Pinpoint the cell where the given text exists, returning its (X, Y) midpoint coordinate. 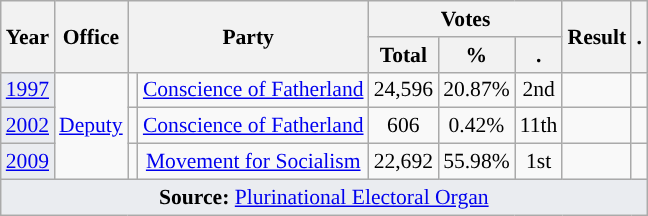
55.98% (476, 162)
20.87% (476, 90)
Total (404, 55)
2002 (28, 126)
Party (248, 36)
606 (404, 126)
22,692 (404, 162)
Year (28, 36)
11th (539, 126)
Source: Plurinational Electoral Organ (324, 197)
% (476, 55)
Office (91, 36)
Votes (466, 19)
Movement for Socialism (254, 162)
1st (539, 162)
Result (596, 36)
24,596 (404, 90)
2nd (539, 90)
1997 (28, 90)
2009 (28, 162)
0.42% (476, 126)
Deputy (91, 126)
